Detect which cell encompasses the target text, then output its [X, Y] center coordinate. 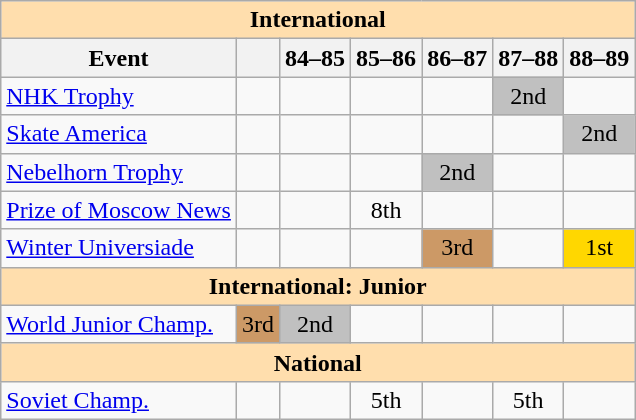
84–85 [314, 58]
88–89 [600, 58]
87–88 [528, 58]
Winter Universiade [119, 248]
Skate America [119, 134]
International: Junior [318, 286]
Event [119, 58]
International [318, 20]
NHK Trophy [119, 96]
Soviet Champ. [119, 400]
8th [386, 210]
National [318, 362]
Nebelhorn Trophy [119, 172]
Prize of Moscow News [119, 210]
World Junior Champ. [119, 324]
85–86 [386, 58]
1st [600, 248]
86–87 [458, 58]
